Scan for the cell matching the given text and deliver its [X, Y] coordinate at center. 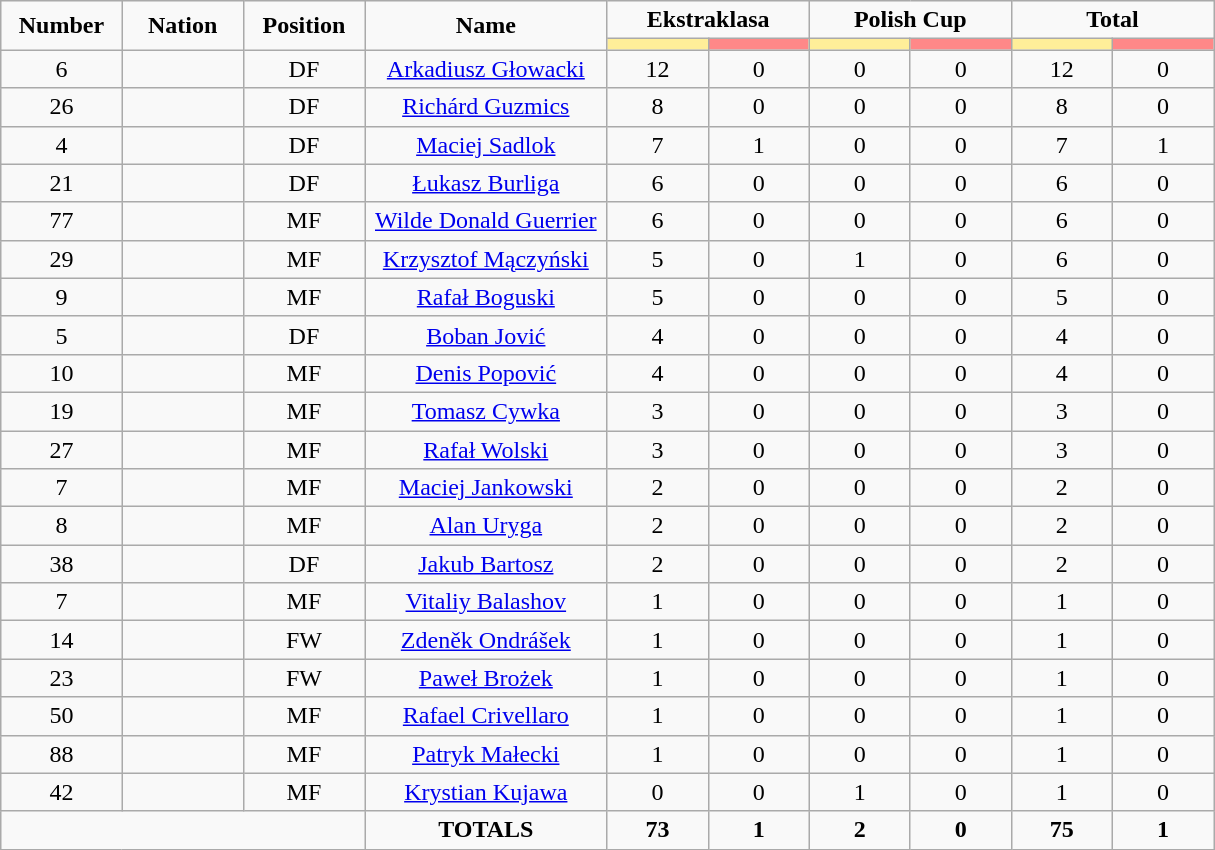
29 [62, 259]
Krzysztof Mączyński [486, 259]
10 [62, 373]
Position [304, 26]
26 [62, 107]
Alan Uryga [486, 526]
Rafael Crivellaro [486, 716]
27 [62, 449]
Zdeněk Ondrášek [486, 640]
Maciej Jankowski [486, 488]
73 [658, 830]
Nation [182, 26]
42 [62, 792]
TOTALS [486, 830]
Rafał Wolski [486, 449]
77 [62, 221]
Arkadiusz Głowacki [486, 69]
Total [1112, 20]
Patryk Małecki [486, 754]
21 [62, 183]
Maciej Sadlok [486, 145]
Jakub Bartosz [486, 564]
Wilde Donald Guerrier [486, 221]
14 [62, 640]
Boban Jović [486, 335]
50 [62, 716]
Ekstraklasa [708, 20]
Paweł Brożek [486, 678]
Denis Popović [486, 373]
Number [62, 26]
Rafał Boguski [486, 297]
38 [62, 564]
9 [62, 297]
88 [62, 754]
23 [62, 678]
Polish Cup [910, 20]
75 [1062, 830]
Krystian Kujawa [486, 792]
Vitaliy Balashov [486, 602]
19 [62, 411]
Tomasz Cywka [486, 411]
Łukasz Burliga [486, 183]
Richárd Guzmics [486, 107]
Name [486, 26]
